For the text-containing cell, return its midpoint in (X, Y) coordinate format. 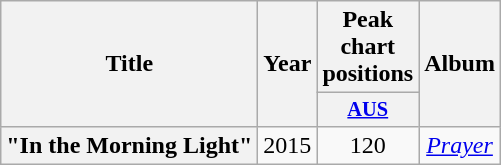
Peak chart positions (368, 47)
Year (288, 64)
Title (130, 64)
AUS (368, 110)
Prayer (460, 145)
Album (460, 64)
"In the Morning Light" (130, 145)
2015 (288, 145)
120 (368, 145)
